Detect which cell encompasses the target text, then output its (X, Y) center coordinate. 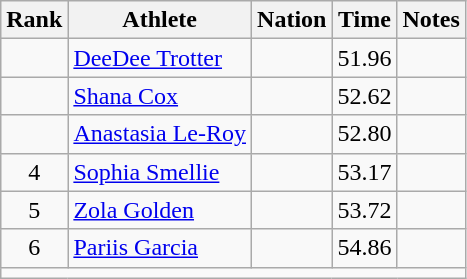
Sophia Smellie (160, 172)
Notes (431, 20)
6 (34, 248)
Time (364, 20)
Rank (34, 20)
Anastasia Le-Roy (160, 134)
Nation (292, 20)
54.86 (364, 248)
4 (34, 172)
52.80 (364, 134)
5 (34, 210)
Shana Cox (160, 96)
52.62 (364, 96)
53.17 (364, 172)
DeeDee Trotter (160, 58)
Athlete (160, 20)
Zola Golden (160, 210)
51.96 (364, 58)
53.72 (364, 210)
Pariis Garcia (160, 248)
